For the text-containing cell, return its midpoint in [x, y] coordinate format. 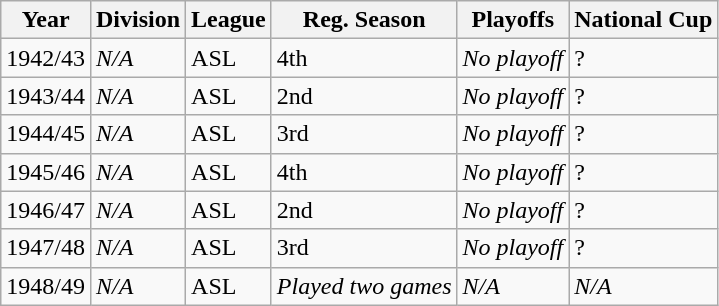
League [229, 20]
1944/45 [46, 134]
1947/48 [46, 248]
1945/46 [46, 172]
Year [46, 20]
1942/43 [46, 58]
Division [138, 20]
Playoffs [513, 20]
National Cup [644, 20]
Reg. Season [364, 20]
Played two games [364, 286]
1946/47 [46, 210]
1948/49 [46, 286]
1943/44 [46, 96]
